Extract the (x, y) coordinate from the center of the cell holding the provided text.  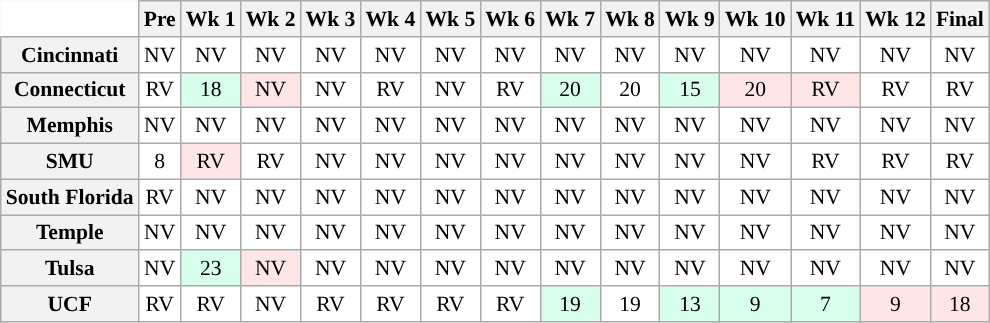
Wk 7 (570, 19)
Memphis (70, 126)
13 (690, 304)
Wk 2 (271, 19)
SMU (70, 162)
Connecticut (70, 90)
Wk 3 (331, 19)
South Florida (70, 197)
Wk 9 (690, 19)
15 (690, 90)
Wk 8 (630, 19)
Wk 4 (390, 19)
7 (826, 304)
Wk 1 (211, 19)
Final (960, 19)
23 (211, 269)
Wk 5 (450, 19)
Wk 6 (510, 19)
Cincinnati (70, 55)
Wk 10 (756, 19)
UCF (70, 304)
8 (160, 162)
Wk 11 (826, 19)
Pre (160, 19)
Temple (70, 233)
Tulsa (70, 269)
Wk 12 (896, 19)
